Capture the cell that displays the provided text and extract its (X, Y) central coordinate. 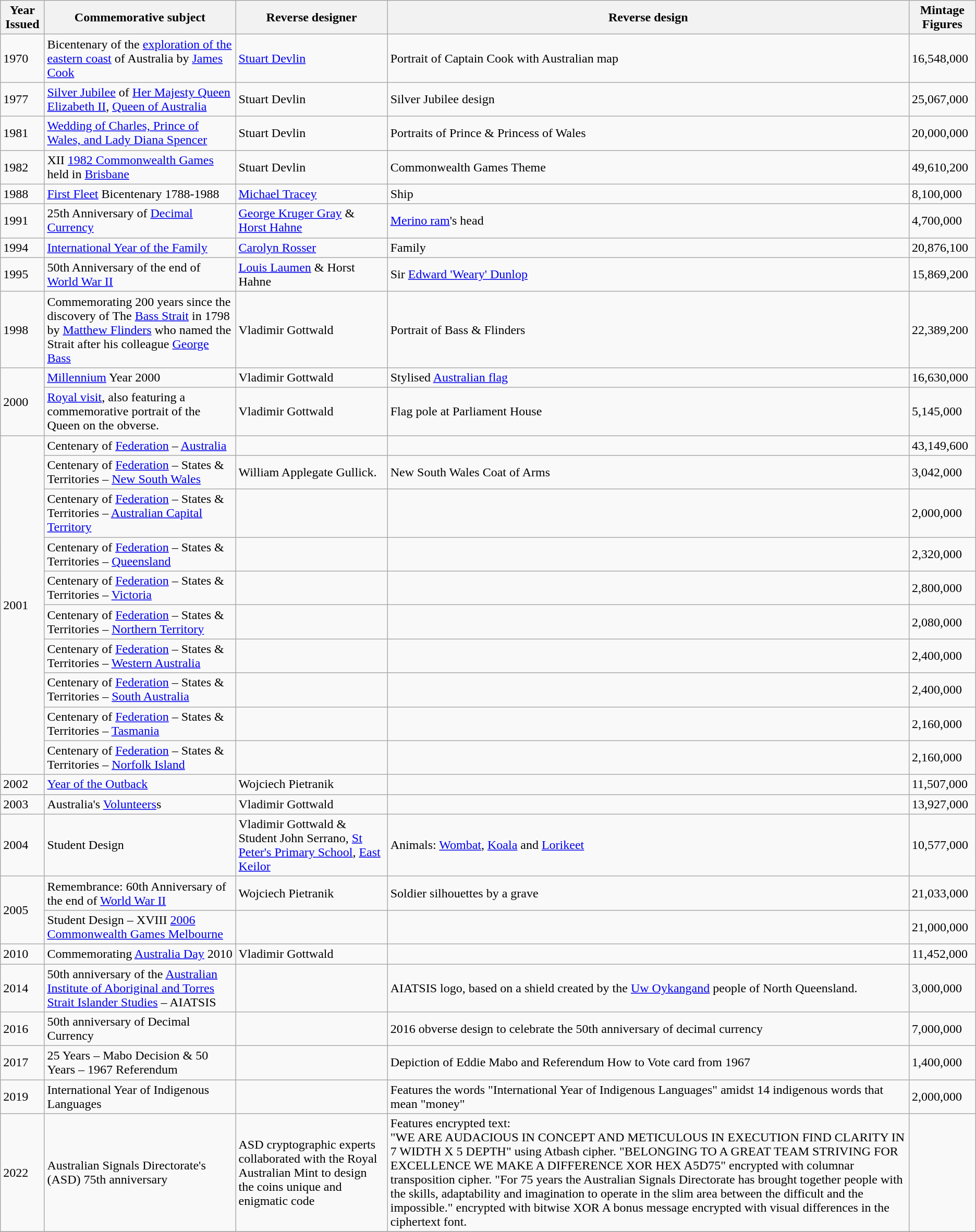
2002 (22, 784)
1998 (22, 329)
1981 (22, 133)
Animals: Wombat, Koala and Lorikeet (648, 845)
2001 (22, 606)
Silver Jubilee design (648, 99)
Commemorative subject (140, 18)
8,100,000 (942, 194)
2,080,000 (942, 622)
21,033,000 (942, 893)
2005 (22, 910)
50th anniversary of Decimal Currency (140, 1029)
15,869,200 (942, 274)
Centenary of Federation – States & Territories – Northern Territory (140, 622)
1970 (22, 58)
AIATSIS logo, based on a shield created by the Uw Oykangand people of North Queensland. (648, 988)
20,000,000 (942, 133)
16,548,000 (942, 58)
43,149,600 (942, 446)
Centenary of Federation – States & Territories – Australian Capital Territory (140, 513)
Reverse designer (312, 18)
2017 (22, 1063)
4,700,000 (942, 221)
Royal visit, also featuring a commemorative portrait of the Queen on the obverse. (140, 411)
Centenary of Federation – States & Territories – Norfolk Island (140, 758)
11,452,000 (942, 954)
Centenary of Federation – States & Territories – Western Australia (140, 656)
1,400,000 (942, 1063)
7,000,000 (942, 1029)
25 Years – Mabo Decision & 50 Years – 1967 Referendum (140, 1063)
Soldier silhouettes by a grave (648, 893)
Features the words "International Year of Indigenous Languages" amidst 14 indigenous words that mean "money" (648, 1097)
3,000,000 (942, 988)
Australia's Volunteerss (140, 804)
Centenary of Federation – Australia (140, 446)
Sir Edward 'Weary' Dunlop (648, 274)
11,507,000 (942, 784)
Centenary of Federation – States & Territories – South Australia (140, 690)
2014 (22, 988)
2004 (22, 845)
1982 (22, 167)
Merino ram's head (648, 221)
Mintage Figures (942, 18)
2019 (22, 1097)
Centenary of Federation – States & Territories – Tasmania (140, 723)
Centenary of Federation – States & Territories – Queensland (140, 555)
Millennium Year 2000 (140, 377)
Year Issued (22, 18)
Michael Tracey (312, 194)
13,927,000 (942, 804)
George Kruger Gray & Horst Hahne (312, 221)
XII 1982 Commonwealth Games held in Brisbane (140, 167)
Louis Laumen & Horst Hahne (312, 274)
Carolyn Rosser (312, 248)
20,876,100 (942, 248)
Year of the Outback (140, 784)
International Year of the Family (140, 248)
2016 obverse design to celebrate the 50th anniversary of decimal currency (648, 1029)
Bicentenary of the exploration of the eastern coast of Australia by James Cook (140, 58)
50th Anniversary of the end of World War II (140, 274)
2016 (22, 1029)
Depiction of Eddie Mabo and Referendum How to Vote card from 1967 (648, 1063)
1995 (22, 274)
Portraits of Prince & Princess of Wales (648, 133)
Family (648, 248)
Wedding of Charles, Prince of Wales, and Lady Diana Spencer (140, 133)
Centenary of Federation – States & Territories – New South Wales (140, 472)
2,320,000 (942, 555)
ASD cryptographic experts collaborated with the Royal Australian Mint to design the coins unique and enigmatic code (312, 1173)
2,800,000 (942, 588)
Australian Signals Directorate's (ASD) 75th anniversary (140, 1173)
Portrait of Captain Cook with Australian map (648, 58)
First Fleet Bicentenary 1788-1988 (140, 194)
Portrait of Bass & Flinders (648, 329)
16,630,000 (942, 377)
3,042,000 (942, 472)
5,145,000 (942, 411)
50th anniversary of the Australian Institute of Aboriginal and Torres Strait Islander Studies – AIATSIS (140, 988)
International Year of Indigenous Languages (140, 1097)
25,067,000 (942, 99)
Vladimir Gottwald & Student John Serrano, St Peter's Primary School, East Keilor (312, 845)
22,389,200 (942, 329)
2003 (22, 804)
2022 (22, 1173)
25th Anniversary of Decimal Currency (140, 221)
Student Design (140, 845)
William Applegate Gullick. (312, 472)
Commemorating 200 years since the discovery of The Bass Strait in 1798 by Matthew Flinders who named the Strait after his colleague George Bass (140, 329)
1994 (22, 248)
Commemorating Australia Day 2010 (140, 954)
Centenary of Federation – States & Territories – Victoria (140, 588)
Commonwealth Games Theme (648, 167)
10,577,000 (942, 845)
1988 (22, 194)
New South Wales Coat of Arms (648, 472)
2000 (22, 401)
Ship (648, 194)
21,000,000 (942, 927)
Flag pole at Parliament House (648, 411)
2010 (22, 954)
Remembrance: 60th Anniversary of the end of World War II (140, 893)
Student Design – XVIII 2006 Commonwealth Games Melbourne (140, 927)
Silver Jubilee of Her Majesty Queen Elizabeth II, Queen of Australia (140, 99)
1977 (22, 99)
Stylised Australian flag (648, 377)
Reverse design (648, 18)
1991 (22, 221)
49,610,200 (942, 167)
